Output the (X, Y) coordinate of the center of the cell containing the given text.  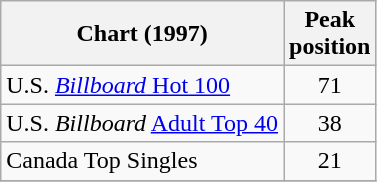
Canada Top Singles (142, 161)
Peakposition (330, 34)
38 (330, 123)
Chart (1997) (142, 34)
21 (330, 161)
U.S. Billboard Hot 100 (142, 85)
71 (330, 85)
U.S. Billboard Adult Top 40 (142, 123)
